Return [x, y] of the center of cell containing provided text 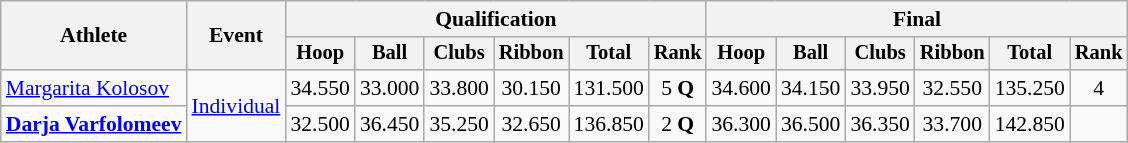
135.250 [1030, 88]
30.150 [532, 88]
33.000 [390, 88]
36.300 [740, 124]
2 Q [678, 124]
131.500 [609, 88]
4 [1099, 88]
142.850 [1030, 124]
32.550 [952, 88]
36.500 [810, 124]
Darja Varfolomeev [94, 124]
Margarita Kolosov [94, 88]
34.600 [740, 88]
34.150 [810, 88]
33.700 [952, 124]
35.250 [458, 124]
Athlete [94, 36]
5 Q [678, 88]
34.550 [320, 88]
Individual [236, 106]
Final [916, 19]
32.650 [532, 124]
36.450 [390, 124]
136.850 [609, 124]
32.500 [320, 124]
Qualification [496, 19]
33.950 [880, 88]
36.350 [880, 124]
33.800 [458, 88]
Event [236, 36]
